Output the (x, y) coordinate of the center of the cell containing the given text.  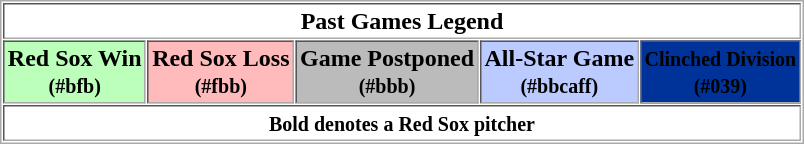
Past Games Legend (402, 21)
Red Sox Loss (#fbb) (221, 72)
Red Sox Win (#bfb) (74, 72)
Game Postponed (#bbb) (388, 72)
Bold denotes a Red Sox pitcher (402, 123)
Clinched Division (#039) (720, 72)
All-Star Game (#bbcaff) (560, 72)
